Return the (X, Y) coordinate for the center point of the cell that contains the specified text.  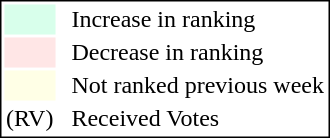
Received Votes (198, 119)
Increase in ranking (198, 19)
(RV) (29, 119)
Decrease in ranking (198, 53)
Not ranked previous week (198, 85)
